Determine the (X, Y) coordinate at the center of the cell enclosing the given text.  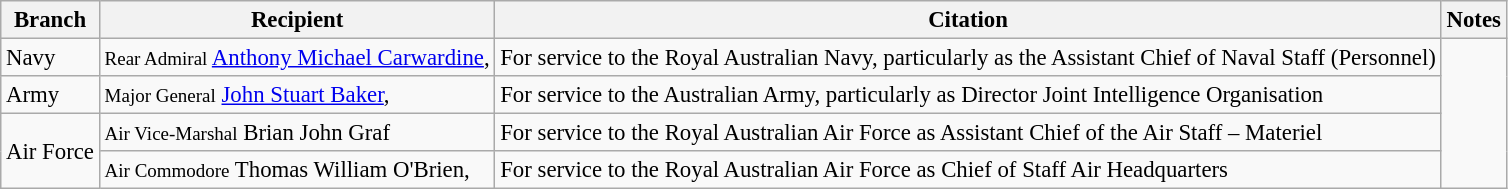
Army (50, 95)
Air Vice-Marshal Brian John Graf (297, 133)
For service to the Royal Australian Air Force as Assistant Chief of the Air Staff – Materiel (968, 133)
Recipient (297, 20)
For service to the Australian Army, particularly as Director Joint Intelligence Organisation (968, 95)
Air Force (50, 152)
Citation (968, 20)
Branch (50, 20)
For service to the Royal Australian Navy, particularly as the Assistant Chief of Naval Staff (Personnel) (968, 58)
Rear Admiral Anthony Michael Carwardine, (297, 58)
For service to the Royal Australian Air Force as Chief of Staff Air Headquarters (968, 170)
Notes (1474, 20)
Navy (50, 58)
Major General John Stuart Baker, (297, 95)
Air Commodore Thomas William O'Brien, (297, 170)
